Capture the cell that displays the provided text and extract its [X, Y] central coordinate. 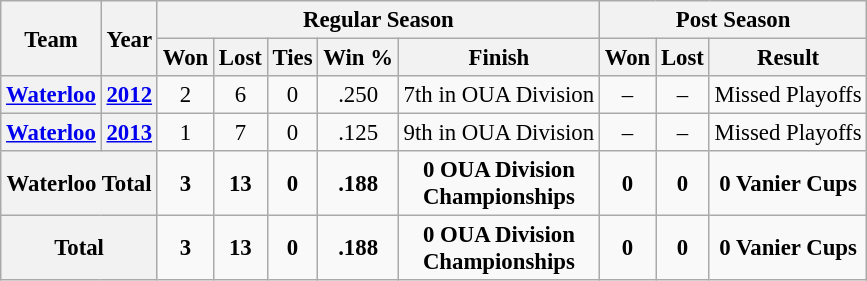
6 [241, 95]
2012 [129, 95]
Team [51, 38]
Finish [498, 58]
2013 [129, 133]
2 [185, 95]
1 [185, 133]
9th in OUA Division [498, 133]
Year [129, 38]
7 [241, 133]
Waterloo Total [80, 184]
Post Season [732, 20]
7th in OUA Division [498, 95]
Total [80, 248]
.125 [358, 133]
Win % [358, 58]
.250 [358, 95]
Result [788, 58]
Regular Season [378, 20]
Ties [292, 58]
